From the cell containing the given text, extract its center point as [X, Y] coordinate. 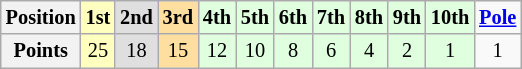
15 [178, 51]
18 [136, 51]
2nd [136, 17]
4 [369, 51]
3rd [178, 17]
Position [41, 17]
Pole [498, 17]
1st [98, 17]
9th [407, 17]
6th [293, 17]
6 [331, 51]
Points [41, 51]
12 [217, 51]
4th [217, 17]
25 [98, 51]
10th [450, 17]
10 [255, 51]
2 [407, 51]
8 [293, 51]
8th [369, 17]
5th [255, 17]
7th [331, 17]
